Search for the cell housing the specified text and yield its (x, y) center coordinate. 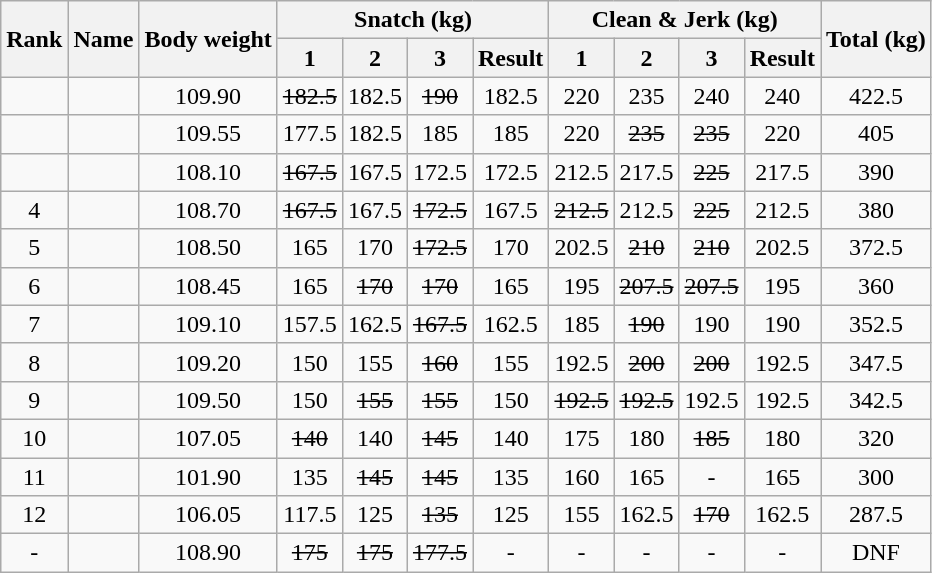
Clean & Jerk (kg) (685, 20)
Name (104, 39)
11 (34, 477)
Body weight (208, 39)
5 (34, 248)
287.5 (876, 515)
352.5 (876, 324)
117.5 (310, 515)
108.90 (208, 553)
390 (876, 172)
10 (34, 438)
157.5 (310, 324)
342.5 (876, 400)
Snatch (kg) (413, 20)
300 (876, 477)
109.10 (208, 324)
422.5 (876, 96)
108.50 (208, 248)
Total (kg) (876, 39)
108.45 (208, 286)
320 (876, 438)
4 (34, 210)
12 (34, 515)
109.55 (208, 134)
108.70 (208, 210)
101.90 (208, 477)
Rank (34, 39)
109.50 (208, 400)
8 (34, 362)
109.90 (208, 96)
372.5 (876, 248)
107.05 (208, 438)
108.10 (208, 172)
6 (34, 286)
106.05 (208, 515)
DNF (876, 553)
347.5 (876, 362)
109.20 (208, 362)
380 (876, 210)
7 (34, 324)
9 (34, 400)
360 (876, 286)
405 (876, 134)
